From the cell containing the given text, extract its center point as [x, y] coordinate. 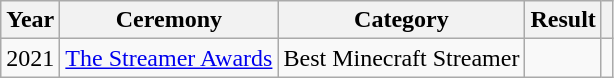
Year [30, 20]
Ceremony [169, 20]
The Streamer Awards [169, 58]
Best Minecraft Streamer [402, 58]
2021 [30, 58]
Category [402, 20]
Result [563, 20]
